Extract the (X, Y) coordinate from the center of the cell holding the provided text.  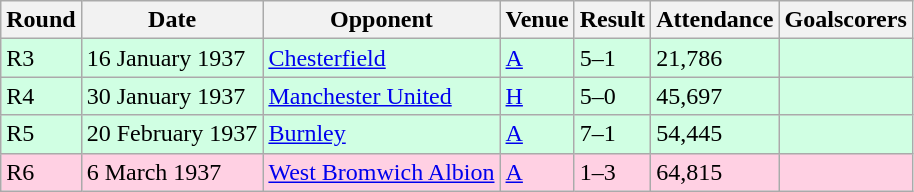
Attendance (715, 20)
R4 (41, 96)
54,445 (715, 134)
Result (612, 20)
Venue (537, 20)
Round (41, 20)
Burnley (382, 134)
Manchester United (382, 96)
Date (172, 20)
16 January 1937 (172, 58)
H (537, 96)
R5 (41, 134)
5–1 (612, 58)
R6 (41, 172)
Goalscorers (846, 20)
45,697 (715, 96)
Chesterfield (382, 58)
6 March 1937 (172, 172)
Opponent (382, 20)
7–1 (612, 134)
West Bromwich Albion (382, 172)
5–0 (612, 96)
21,786 (715, 58)
30 January 1937 (172, 96)
20 February 1937 (172, 134)
1–3 (612, 172)
64,815 (715, 172)
R3 (41, 58)
